Search for the cell housing the specified text and yield its (x, y) center coordinate. 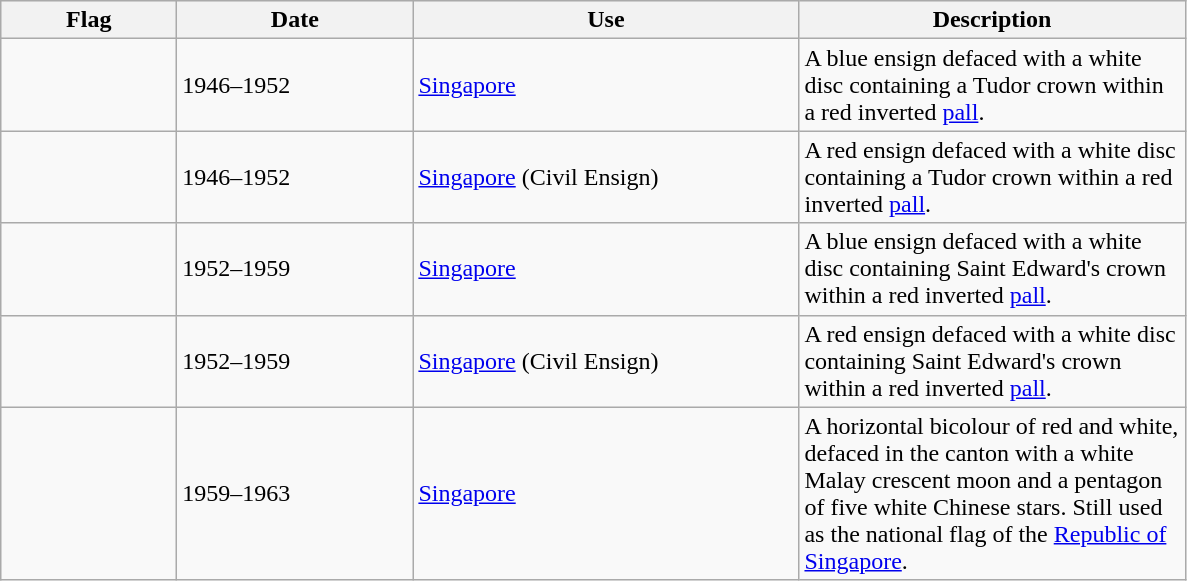
A blue ensign defaced with a white disc containing Saint Edward's crown within a red inverted pall. (992, 269)
Description (992, 20)
A blue ensign defaced with a white disc containing a Tudor crown within a red inverted pall. (992, 85)
Flag (89, 20)
Date (295, 20)
A red ensign defaced with a white disc containing a Tudor crown within a red inverted pall. (992, 177)
Use (606, 20)
1959–1963 (295, 494)
A red ensign defaced with a white disc containing Saint Edward's crown within a red inverted pall. (992, 361)
